Return [x, y] of the center of cell containing provided text 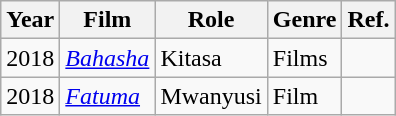
Fatuma [108, 96]
Genre [304, 20]
Mwanyusi [211, 96]
Kitasa [211, 58]
Year [30, 20]
Ref. [368, 20]
Bahasha [108, 58]
Films [304, 58]
Role [211, 20]
